Output the (x, y) coordinate of the center of the cell containing the given text.  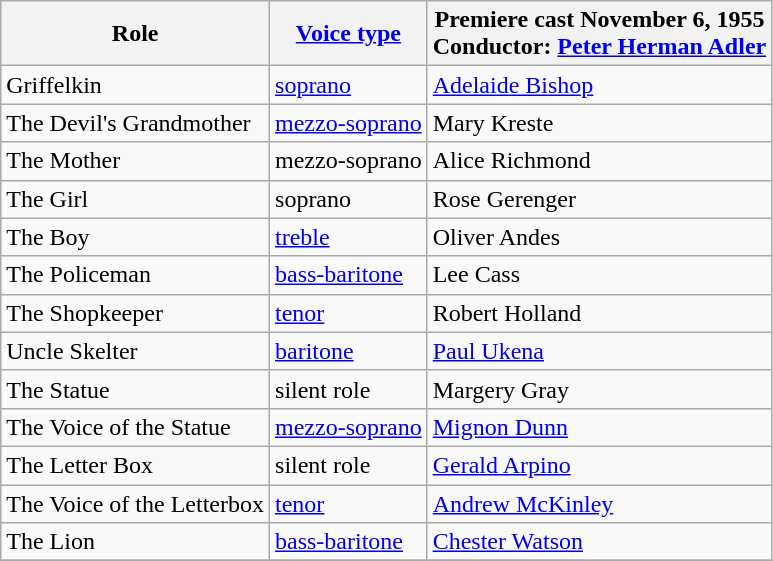
Oliver Andes (600, 237)
Alice Richmond (600, 161)
The Statue (136, 389)
Paul Ukena (600, 351)
baritone (349, 351)
treble (349, 237)
Gerald Arpino (600, 465)
The Mother (136, 161)
Andrew McKinley (600, 503)
Adelaide Bishop (600, 85)
Premiere cast November 6, 1955Conductor: Peter Herman Adler (600, 34)
Griffelkin (136, 85)
Voice type (349, 34)
The Policeman (136, 275)
The Lion (136, 542)
Lee Cass (600, 275)
Chester Watson (600, 542)
Rose Gerenger (600, 199)
Margery Gray (600, 389)
Mignon Dunn (600, 427)
The Voice of the Statue (136, 427)
The Voice of the Letterbox (136, 503)
The Letter Box (136, 465)
The Boy (136, 237)
The Girl (136, 199)
Robert Holland (600, 313)
Mary Kreste (600, 123)
Uncle Skelter (136, 351)
Role (136, 34)
The Shopkeeper (136, 313)
The Devil's Grandmother (136, 123)
